Return (x, y) of the center of cell containing provided text 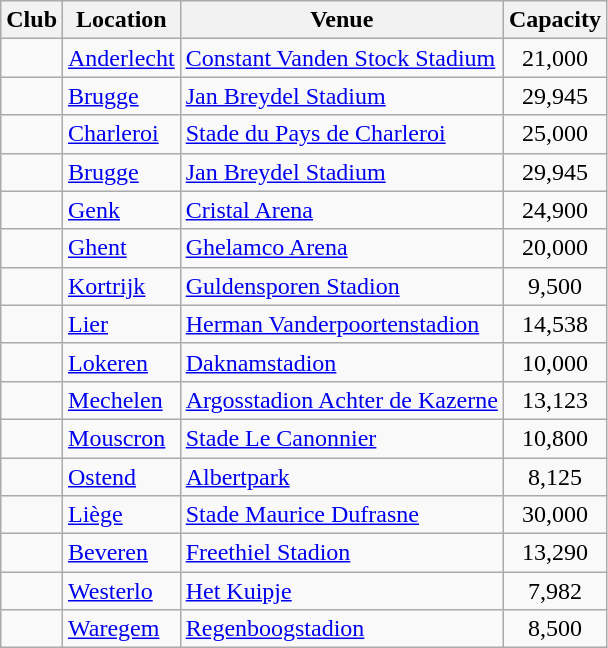
7,982 (554, 591)
Westerlo (122, 591)
Capacity (554, 20)
Mechelen (122, 400)
Mouscron (122, 438)
Ostend (122, 477)
8,500 (554, 629)
21,000 (554, 58)
Venue (342, 20)
10,800 (554, 438)
9,500 (554, 286)
Het Kuipje (342, 591)
Anderlecht (122, 58)
Lokeren (122, 362)
Ghelamco Arena (342, 248)
13,123 (554, 400)
Constant Vanden Stock Stadium (342, 58)
Regenboogstadion (342, 629)
Guldensporen Stadion (342, 286)
Stade du Pays de Charleroi (342, 134)
Lier (122, 324)
Herman Vanderpoortenstadion (342, 324)
Daknamstadion (342, 362)
Cristal Arena (342, 210)
Freethiel Stadion (342, 553)
30,000 (554, 515)
Stade Le Canonnier (342, 438)
13,290 (554, 553)
Charleroi (122, 134)
8,125 (554, 477)
25,000 (554, 134)
Albertpark (342, 477)
Beveren (122, 553)
Stade Maurice Dufrasne (342, 515)
Argosstadion Achter de Kazerne (342, 400)
Location (122, 20)
Waregem (122, 629)
Ghent (122, 248)
Liège (122, 515)
Club (32, 20)
14,538 (554, 324)
Genk (122, 210)
24,900 (554, 210)
Kortrijk (122, 286)
10,000 (554, 362)
20,000 (554, 248)
